Return the [x, y] coordinate for the center point of the cell that contains the specified text.  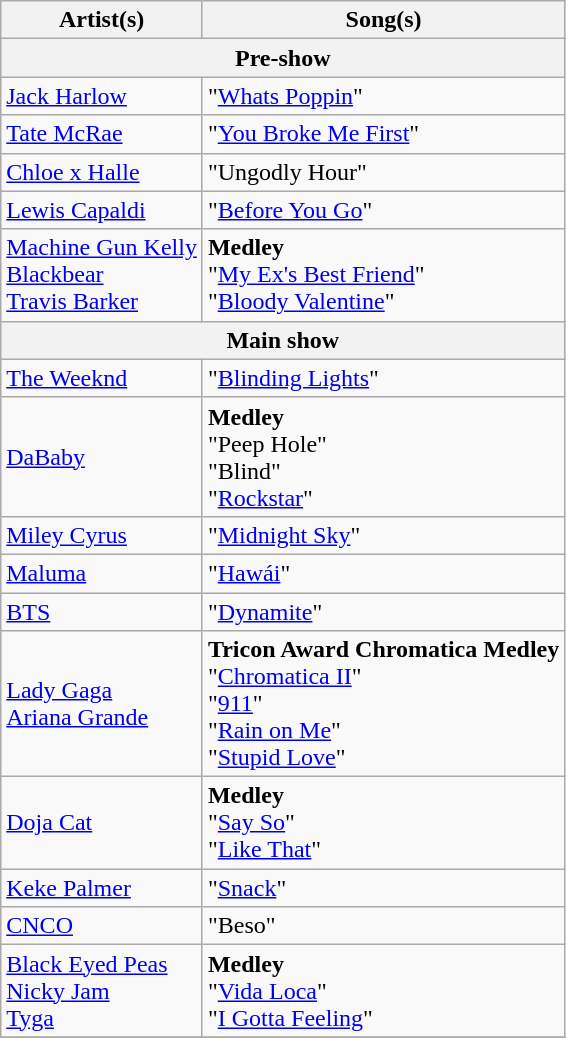
Medley"My Ex's Best Friend""Bloody Valentine" [383, 275]
"Hawái" [383, 573]
Lewis Capaldi [102, 210]
Tricon Award Chromatica Medley "Chromatica II""911""Rain on Me""Stupid Love" [383, 704]
Artist(s) [102, 20]
Medley"Say So""Like That" [383, 823]
"Ungodly Hour" [383, 172]
"You Broke Me First" [383, 134]
Chloe x Halle [102, 172]
Medley"Peep Hole""Blind""Rockstar" [383, 456]
Tate McRae [102, 134]
Machine Gun KellyBlackbearTravis Barker [102, 275]
"Beso" [383, 926]
"Whats Poppin" [383, 96]
Main show [283, 340]
BTS [102, 611]
Jack Harlow [102, 96]
Black Eyed PeasNicky JamTyga [102, 991]
"Snack" [383, 888]
Pre-show [283, 58]
"Before You Go" [383, 210]
DaBaby [102, 456]
Keke Palmer [102, 888]
Doja Cat [102, 823]
Lady GagaAriana Grande [102, 704]
"Blinding Lights" [383, 378]
"Midnight Sky" [383, 535]
CNCO [102, 926]
Song(s) [383, 20]
Maluma [102, 573]
"Dynamite" [383, 611]
The Weeknd [102, 378]
Miley Cyrus [102, 535]
Medley"Vida Loca""I Gotta Feeling" [383, 991]
